Search for the cell housing the specified text and yield its (x, y) center coordinate. 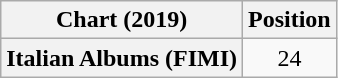
24 (290, 58)
Position (290, 20)
Italian Albums (FIMI) (122, 58)
Chart (2019) (122, 20)
